Locate the cell with the specified text and output its (X, Y) center coordinate. 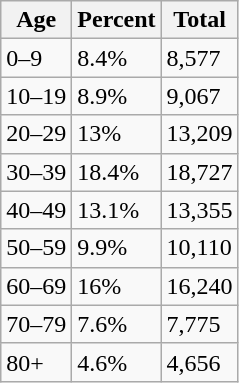
16,240 (200, 286)
7,775 (200, 324)
9,067 (200, 96)
13,209 (200, 134)
70–79 (36, 324)
4,656 (200, 362)
18,727 (200, 172)
10,110 (200, 248)
50–59 (36, 248)
60–69 (36, 286)
4.6% (116, 362)
13,355 (200, 210)
8.9% (116, 96)
9.9% (116, 248)
0–9 (36, 58)
18.4% (116, 172)
7.6% (116, 324)
13% (116, 134)
16% (116, 286)
Age (36, 20)
Percent (116, 20)
30–39 (36, 172)
8,577 (200, 58)
80+ (36, 362)
20–29 (36, 134)
Total (200, 20)
10–19 (36, 96)
40–49 (36, 210)
8.4% (116, 58)
13.1% (116, 210)
